Output the [x, y] coordinate of the center of the cell containing the given text.  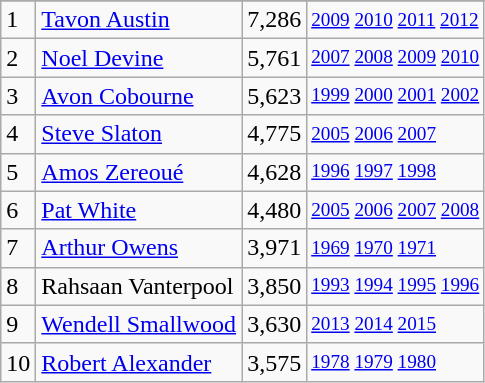
3 [18, 96]
Steve Slaton [139, 134]
2005 2006 2007 2008 [396, 210]
3,850 [274, 286]
Robert Alexander [139, 362]
Avon Cobourne [139, 96]
Rahsaan Vanterpool [139, 286]
5 [18, 172]
Tavon Austin [139, 20]
4 [18, 134]
3,575 [274, 362]
1993 1994 1995 1996 [396, 286]
7 [18, 248]
4,628 [274, 172]
2005 2006 2007 [396, 134]
5,623 [274, 96]
Noel Devine [139, 58]
10 [18, 362]
Amos Zereoué [139, 172]
2009 2010 2011 2012 [396, 20]
Pat White [139, 210]
6 [18, 210]
7,286 [274, 20]
5,761 [274, 58]
3,630 [274, 324]
1 [18, 20]
2013 2014 2015 [396, 324]
8 [18, 286]
1996 1997 1998 [396, 172]
4,775 [274, 134]
2007 2008 2009 2010 [396, 58]
Wendell Smallwood [139, 324]
3,971 [274, 248]
1978 1979 1980 [396, 362]
9 [18, 324]
Arthur Owens [139, 248]
1999 2000 2001 2002 [396, 96]
1969 1970 1971 [396, 248]
2 [18, 58]
4,480 [274, 210]
